Output the (x, y) coordinate of the center of the cell containing the given text.  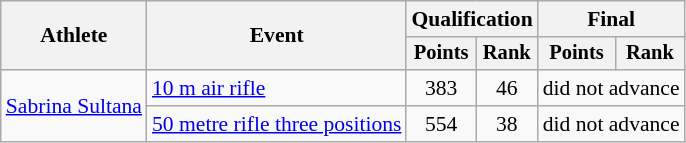
554 (440, 124)
Final (612, 19)
50 metre rifle three positions (277, 124)
Athlete (74, 36)
46 (507, 88)
10 m air rifle (277, 88)
Sabrina Sultana (74, 106)
38 (507, 124)
Qualification (472, 19)
383 (440, 88)
Event (277, 36)
